For the text-containing cell, return its midpoint in (X, Y) coordinate format. 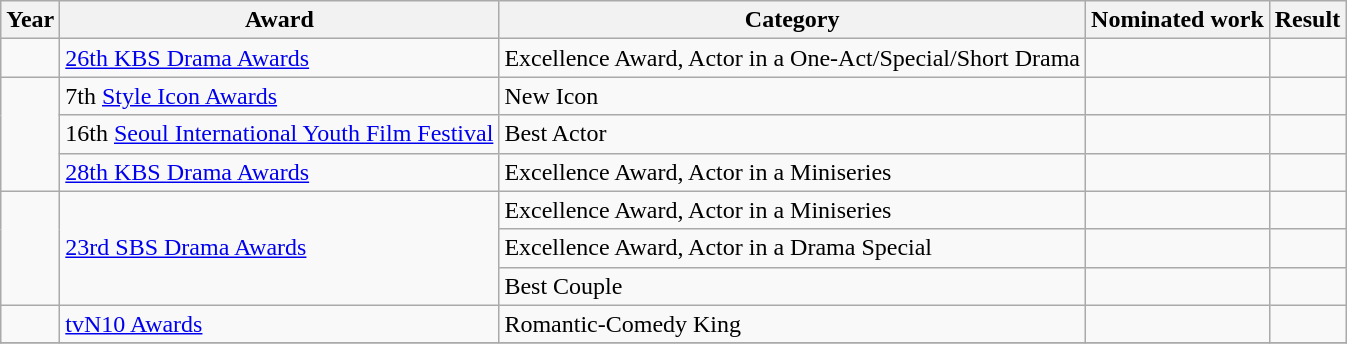
Romantic-Comedy King (792, 324)
Excellence Award, Actor in a One-Act/Special/Short Drama (792, 58)
23rd SBS Drama Awards (280, 248)
New Icon (792, 96)
16th Seoul International Youth Film Festival (280, 134)
Best Actor (792, 134)
Category (792, 20)
Award (280, 20)
Excellence Award, Actor in a Drama Special (792, 248)
7th Style Icon Awards (280, 96)
Best Couple (792, 286)
26th KBS Drama Awards (280, 58)
28th KBS Drama Awards (280, 172)
tvN10 Awards (280, 324)
Nominated work (1178, 20)
Year (30, 20)
Result (1307, 20)
